Return (X, Y) of the center of cell containing provided text 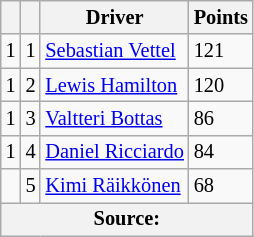
Valtteri Bottas (114, 118)
86 (221, 118)
Driver (114, 17)
Source: (127, 219)
120 (221, 85)
121 (221, 51)
4 (31, 152)
84 (221, 152)
Daniel Ricciardo (114, 152)
Lewis Hamilton (114, 85)
Sebastian Vettel (114, 51)
3 (31, 118)
Points (221, 17)
5 (31, 186)
2 (31, 85)
68 (221, 186)
Kimi Räikkönen (114, 186)
